Return [X, Y] of the center of cell containing provided text 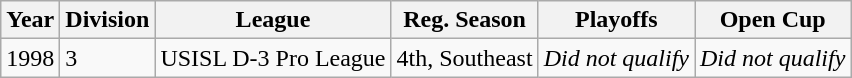
1998 [30, 58]
3 [108, 58]
Open Cup [772, 20]
League [273, 20]
Year [30, 20]
Playoffs [616, 20]
Reg. Season [464, 20]
4th, Southeast [464, 58]
USISL D-3 Pro League [273, 58]
Division [108, 20]
